Detect which cell encompasses the target text, then output its (x, y) center coordinate. 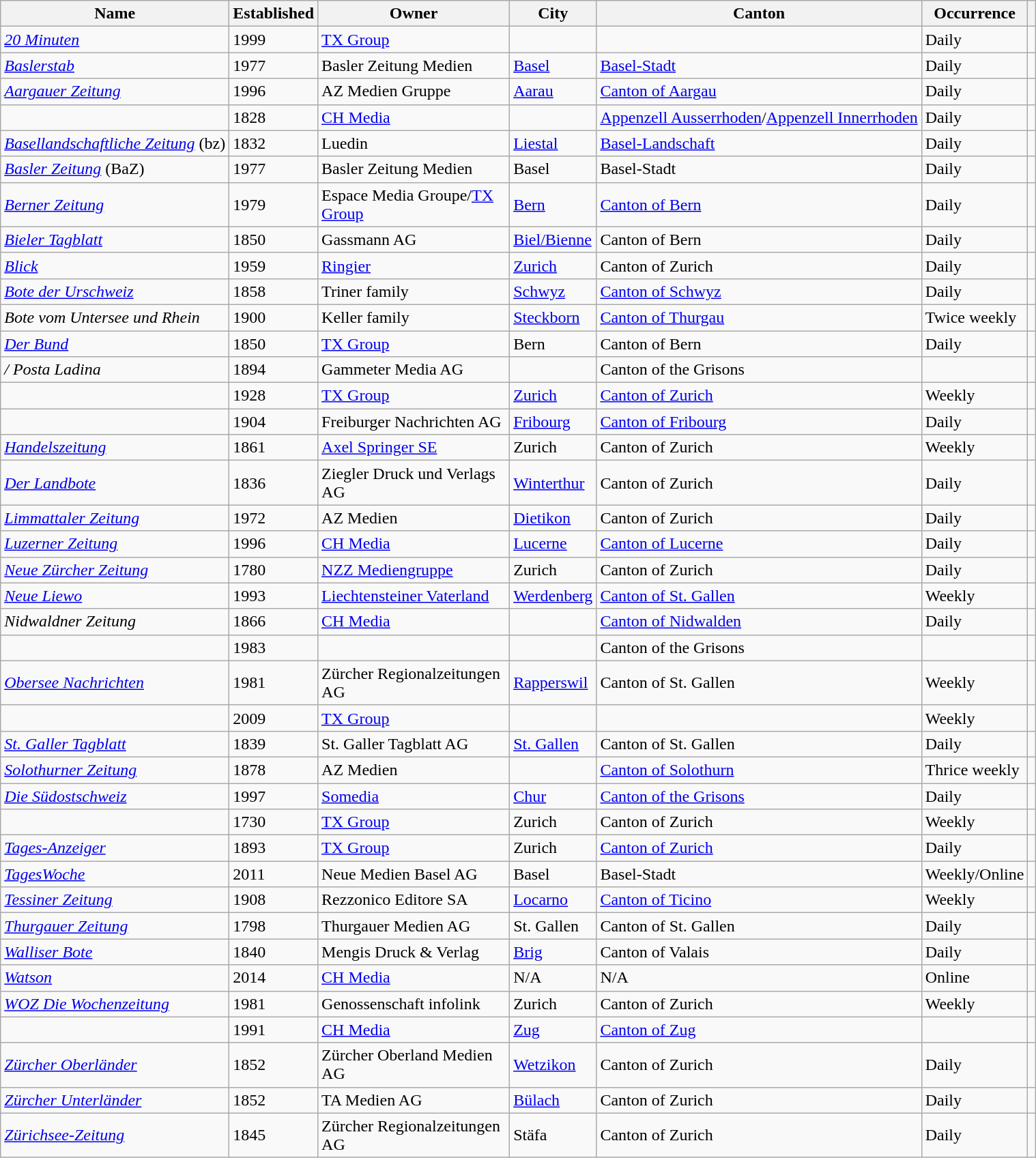
Gassmann AG (414, 240)
Mengis Druck & Verlag (414, 952)
1904 (274, 422)
Liestal (553, 143)
WOZ Die Wochenzeitung (115, 1004)
Canton of Ticino (759, 900)
Wetzikon (553, 1065)
Thrice weekly (975, 770)
Basler Zeitung (BaZ) (115, 169)
1861 (274, 448)
Name (115, 14)
Zürichsee-Zeitung (115, 1135)
Chur (553, 796)
Der Landbote (115, 483)
Tessiner Zeitung (115, 900)
Luedin (414, 143)
TagesWoche (115, 874)
Bieler Tagblatt (115, 240)
Canton of Solothurn (759, 770)
1839 (274, 744)
Zürcher Oberländer (115, 1065)
2014 (274, 978)
1908 (274, 900)
AZ Medien Gruppe (414, 91)
1893 (274, 848)
Weekly/Online (975, 874)
Stäfa (553, 1135)
Somedia (414, 796)
Canton of Valais (759, 952)
Genossenschaft infolink (414, 1004)
1999 (274, 40)
Zürcher Oberland Medien AG (414, 1065)
Axel Springer SE (414, 448)
Schwyz (553, 291)
Der Bund (115, 343)
1993 (274, 596)
Freiburger Nachrichten AG (414, 422)
1983 (274, 648)
Tages-Anzeiger (115, 848)
1798 (274, 926)
Steckborn (553, 317)
1959 (274, 265)
Keller family (414, 317)
Canton of Schwyz (759, 291)
City (553, 14)
1866 (274, 622)
TA Medien AG (414, 1100)
Canton of Aargau (759, 91)
1991 (274, 1030)
Basel-Landschaft (759, 143)
Neue Liewo (115, 596)
Basellandschaftliche Zeitung (bz) (115, 143)
Locarno (553, 900)
1878 (274, 770)
2009 (274, 718)
1840 (274, 952)
1832 (274, 143)
Liechtensteiner Vaterland (414, 596)
Owner (414, 14)
Ziegler Druck und Verlags AG (414, 483)
Berner Zeitung (115, 205)
1979 (274, 205)
Canton of Nidwalden (759, 622)
Neue Medien Basel AG (414, 874)
Neue Zürcher Zeitung (115, 570)
Solothurner Zeitung (115, 770)
Aargauer Zeitung (115, 91)
NZZ Mediengruppe (414, 570)
St. Galler Tagblatt AG (414, 744)
Canton of Lucerne (759, 544)
Zug (553, 1030)
Twice weekly (975, 317)
Canton of Zug (759, 1030)
1894 (274, 370)
Canton of Thurgau (759, 317)
Rapperswil (553, 682)
1780 (274, 570)
Triner family (414, 291)
Gammeter Media AG (414, 370)
1858 (274, 291)
/ Posta Ladina (115, 370)
Zürcher Unterländer (115, 1100)
Canton (759, 14)
1972 (274, 518)
Blick (115, 265)
Online (975, 978)
Bote der Urschweiz (115, 291)
Canton of Fribourg (759, 422)
Limmattaler Zeitung (115, 518)
Dietikon (553, 518)
Biel/Bienne (553, 240)
Thurgauer Medien AG (414, 926)
Die Südostschweiz (115, 796)
Espace Media Groupe/TX Group (414, 205)
Winterthur (553, 483)
Established (274, 14)
Appenzell Ausserrhoden/Appenzell Innerrhoden (759, 117)
Watson (115, 978)
Walliser Bote (115, 952)
Handelszeitung (115, 448)
Baslerstab (115, 66)
2011 (274, 874)
Thurgauer Zeitung (115, 926)
Luzerner Zeitung (115, 544)
Bülach (553, 1100)
St. Galler Tagblatt (115, 744)
1828 (274, 117)
Bote vom Untersee und Rhein (115, 317)
Rezzonico Editore SA (414, 900)
Fribourg (553, 422)
20 Minuten (115, 40)
Occurrence (975, 14)
Brig (553, 952)
1845 (274, 1135)
Ringier (414, 265)
1836 (274, 483)
1997 (274, 796)
Werdenberg (553, 596)
Lucerne (553, 544)
1900 (274, 317)
Nidwaldner Zeitung (115, 622)
1730 (274, 822)
Aarau (553, 91)
Obersee Nachrichten (115, 682)
1928 (274, 396)
